Return (X, Y) of the center of cell containing provided text 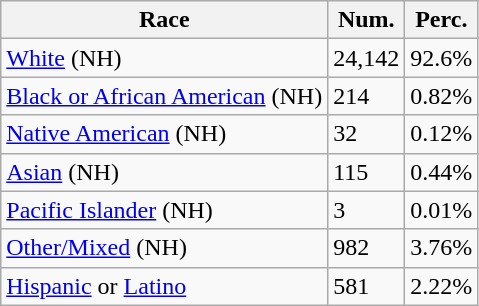
581 (366, 286)
115 (366, 172)
92.6% (442, 58)
2.22% (442, 286)
0.44% (442, 172)
Hispanic or Latino (164, 286)
Pacific Islander (NH) (164, 210)
24,142 (366, 58)
982 (366, 248)
Other/Mixed (NH) (164, 248)
Asian (NH) (164, 172)
Native American (NH) (164, 134)
Black or African American (NH) (164, 96)
3.76% (442, 248)
0.12% (442, 134)
3 (366, 210)
0.82% (442, 96)
214 (366, 96)
Num. (366, 20)
32 (366, 134)
0.01% (442, 210)
White (NH) (164, 58)
Race (164, 20)
Perc. (442, 20)
